Search for the cell housing the specified text and yield its (x, y) center coordinate. 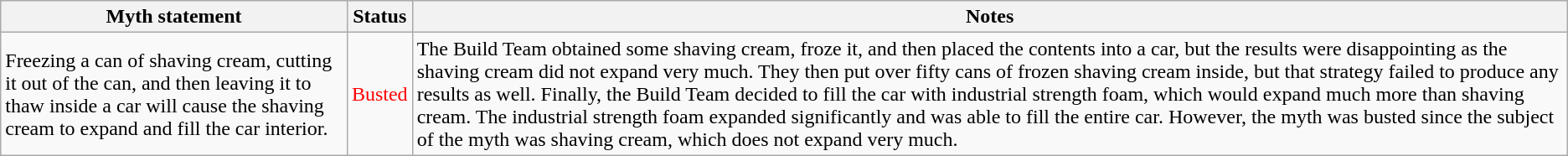
Busted (379, 94)
Status (379, 17)
Notes (990, 17)
Myth statement (174, 17)
